Search for the cell housing the specified text and yield its [X, Y] center coordinate. 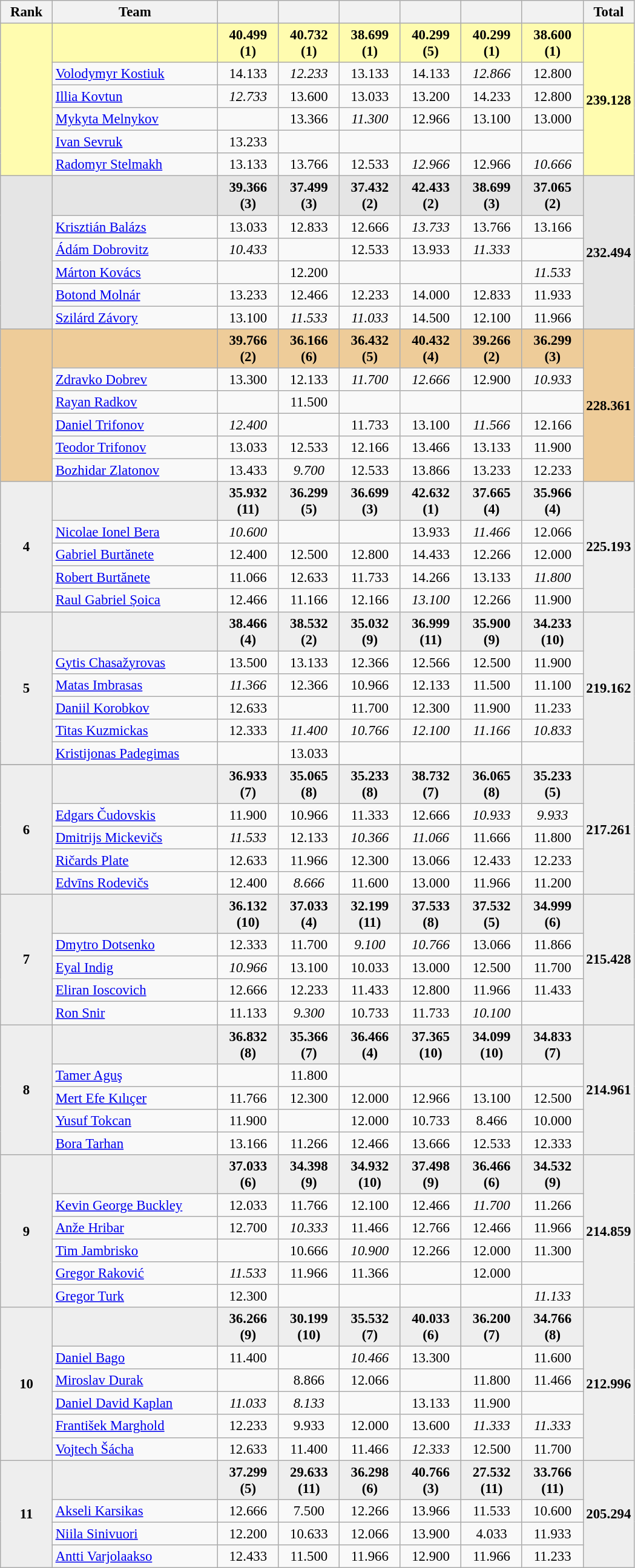
30.199 (10) [309, 1327]
34.532 (9) [552, 1175]
214.859 [609, 1232]
42.632 (1) [431, 501]
10.833 [552, 731]
36.132 (10) [248, 915]
14.233 [492, 97]
36.699 (3) [370, 501]
32.199 (11) [370, 915]
29.633 (11) [309, 1480]
34.999 (6) [552, 915]
Rayan Radkov [134, 402]
Total [609, 12]
219.162 [609, 688]
35.966 (4) [552, 501]
12.700 [248, 1228]
11.866 [552, 945]
12.566 [431, 662]
Ron Snir [134, 1013]
37.299 (5) [248, 1480]
38.532 (2) [309, 632]
13.866 [431, 471]
37.033 (6) [248, 1175]
39.266 (2) [492, 348]
8.466 [492, 1120]
36.832 (8) [248, 1044]
Kristijonas Padegimas [134, 753]
13.433 [248, 471]
10.433 [248, 249]
13.366 [309, 119]
Bozhidar Zlatonov [134, 471]
34.932 (10) [370, 1175]
4.033 [492, 1534]
Kevin George Buckley [134, 1205]
Edvīns Rodevičs [134, 883]
13.966 [431, 1511]
34.233 (10) [552, 632]
10.100 [492, 1013]
35.532 (7) [370, 1327]
40.299 (5) [431, 44]
232.494 [609, 253]
36.933 (7) [248, 784]
10.000 [552, 1120]
Daniil Korobkov [134, 708]
Eyal Indig [134, 968]
37.499 (3) [309, 196]
Team [134, 12]
35.366 (7) [309, 1044]
239.128 [609, 100]
Teodor Trifonov [134, 448]
35.233 (5) [552, 784]
Botond Molnár [134, 295]
11.100 [552, 685]
14.433 [431, 555]
9.300 [309, 1013]
7 [27, 959]
7.500 [309, 1511]
217.261 [609, 830]
36.999 (11) [431, 632]
Gytis Chasažyrovas [134, 662]
37.498 (9) [431, 1175]
9.700 [309, 471]
Volodymyr Kostiuk [134, 74]
10.333 [309, 1228]
Raul Gabriel Șoica [134, 601]
Titas Kuzmickas [134, 731]
35.932 (11) [248, 501]
37.365 (10) [431, 1044]
Nicolae Ionel Bera [134, 532]
27.532 (11) [492, 1480]
34.766 (8) [552, 1327]
35.032 (9) [370, 632]
37.065 (2) [552, 196]
40.033 (6) [431, 1327]
Robert Burtănete [134, 578]
13.200 [431, 97]
12.033 [248, 1205]
40.499 (1) [248, 44]
33.766 (11) [552, 1480]
36.432 (5) [370, 348]
9.100 [370, 945]
4 [27, 547]
Eliran Ioscovich [134, 990]
Vojtech Šácha [134, 1449]
10.900 [370, 1250]
Zdravko Dobrev [134, 379]
11.566 [492, 425]
Szilárd Závory [134, 318]
228.361 [609, 405]
Yusuf Tokcan [134, 1120]
10.466 [370, 1358]
36.466 (6) [492, 1175]
Daniel Trifonov [134, 425]
10 [27, 1384]
14.000 [431, 295]
38.466 (4) [248, 632]
9 [27, 1232]
36.466 (4) [370, 1044]
38.732 (7) [431, 784]
Radomyr Stelmakh [134, 165]
40.766 (3) [431, 1480]
36.166 (6) [309, 348]
37.432 (2) [370, 196]
Dmytro Dotsenko [134, 945]
8.133 [309, 1403]
8.666 [309, 883]
36.299 (3) [552, 348]
36.266 (9) [248, 1327]
37.532 (5) [492, 915]
39.366 (3) [248, 196]
11.666 [492, 838]
10.633 [309, 1534]
42.433 (2) [431, 196]
Márton Kovács [134, 272]
Mykyta Melnykov [134, 119]
Rank [27, 12]
36.298 (6) [370, 1480]
40.432 (4) [431, 348]
8 [27, 1090]
14.266 [431, 578]
Anže Hribar [134, 1228]
214.961 [609, 1090]
39.766 (2) [248, 348]
14.500 [431, 318]
215.428 [609, 959]
38.699 (3) [492, 196]
11 [27, 1514]
5 [27, 688]
13.900 [431, 1534]
36.200 (7) [492, 1327]
Edgars Čudovskis [134, 815]
35.233 (8) [370, 784]
37.533 (8) [431, 915]
Bora Tarhan [134, 1143]
37.665 (4) [492, 501]
10.033 [370, 968]
Ričards Plate [134, 861]
Gregor Turk [134, 1296]
Illia Kovtun [134, 97]
Tim Jambrisko [134, 1250]
Ádám Dobrovitz [134, 249]
12.866 [492, 74]
38.600 (1) [552, 44]
Antti Varjolaakso [134, 1557]
Tamer Aguş [134, 1075]
8.866 [309, 1380]
12.733 [248, 97]
Gabriel Burtănete [134, 555]
13.500 [248, 662]
Miroslav Durak [134, 1380]
13.466 [431, 448]
205.294 [609, 1514]
10.366 [370, 838]
Mert Efe Kılıçer [134, 1098]
Niila Sinivuori [134, 1534]
František Marghold [134, 1426]
35.900 (9) [492, 632]
Gregor Raković [134, 1273]
36.065 (8) [492, 784]
6 [27, 830]
40.299 (1) [492, 44]
Daniel Bago [134, 1358]
40.732 (1) [309, 44]
Krisztián Balázs [134, 227]
38.699 (1) [370, 44]
13.733 [431, 227]
37.033 (4) [309, 915]
Dmitrijs Mickevičs [134, 838]
34.398 (9) [309, 1175]
34.833 (7) [552, 1044]
Akseli Karsikas [134, 1511]
Matas Imbrasas [134, 685]
212.996 [609, 1384]
Daniel David Kaplan [134, 1403]
11.200 [552, 883]
Ivan Sevruk [134, 142]
12.766 [431, 1228]
34.099 (10) [492, 1044]
35.065 (8) [309, 784]
36.299 (5) [309, 501]
225.193 [609, 547]
13.666 [431, 1143]
